Pinpoint the cell where the given text exists, returning its (X, Y) midpoint coordinate. 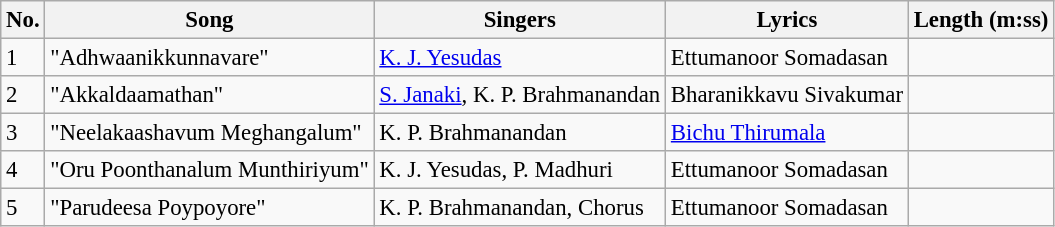
Bharanikkavu Sivakumar (788, 95)
4 (23, 170)
"Oru Poonthanalum Munthiriyum" (210, 170)
K. J. Yesudas (520, 58)
No. (23, 20)
S. Janaki, K. P. Brahmanandan (520, 95)
K. P. Brahmanandan, Chorus (520, 208)
Lyrics (788, 20)
Length (m:ss) (980, 20)
1 (23, 58)
K. J. Yesudas, P. Madhuri (520, 170)
"Adhwaanikkunnavare" (210, 58)
Singers (520, 20)
"Akkaldaamathan" (210, 95)
5 (23, 208)
K. P. Brahmanandan (520, 133)
"Neelakaashavum Meghangalum" (210, 133)
3 (23, 133)
Bichu Thirumala (788, 133)
Song (210, 20)
2 (23, 95)
"Parudeesa Poypoyore" (210, 208)
